Pinpoint the cell where the given text exists, returning its (X, Y) midpoint coordinate. 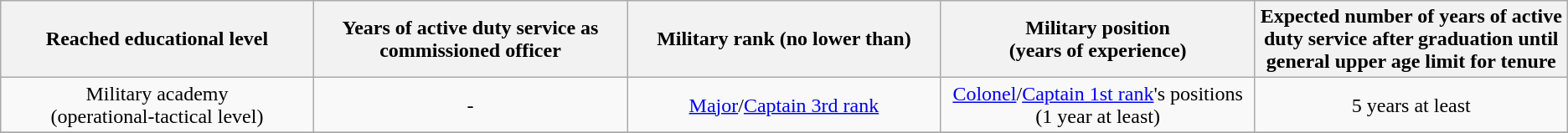
Military academy(operational-tactical level) (157, 105)
Expected number of years of active duty service after graduation until general upper age limit for tenure (1411, 39)
Major/Captain 3rd rank (784, 105)
Reached educational level (157, 39)
- (471, 105)
Military rank (no lower than) (784, 39)
5 years at least (1411, 105)
Military position(years of experience) (1097, 39)
Years of active duty service as commissioned officer (471, 39)
Colonel/Captain 1st rank's positions(1 year at least) (1097, 105)
